Extract the (X, Y) coordinate from the center of the cell holding the provided text.  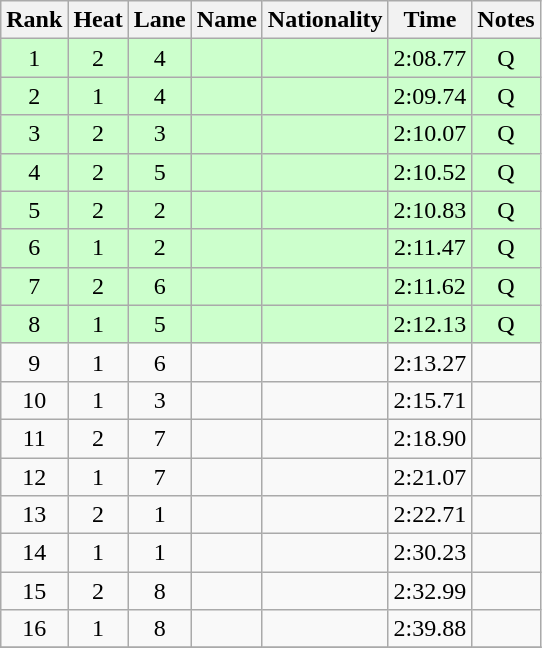
13 (34, 515)
Time (430, 20)
2:09.74 (430, 96)
Notes (506, 20)
2:10.52 (430, 172)
12 (34, 477)
9 (34, 362)
10 (34, 400)
Lane (160, 20)
14 (34, 553)
Nationality (325, 20)
Name (226, 20)
2:10.83 (430, 210)
2:32.99 (430, 591)
2:08.77 (430, 58)
2:10.07 (430, 134)
2:22.71 (430, 515)
2:13.27 (430, 362)
2:11.62 (430, 286)
16 (34, 629)
11 (34, 438)
2:11.47 (430, 248)
2:18.90 (430, 438)
2:21.07 (430, 477)
2:30.23 (430, 553)
2:39.88 (430, 629)
15 (34, 591)
Heat (98, 20)
2:12.13 (430, 324)
2:15.71 (430, 400)
Rank (34, 20)
